Capture the cell that displays the provided text and extract its (x, y) central coordinate. 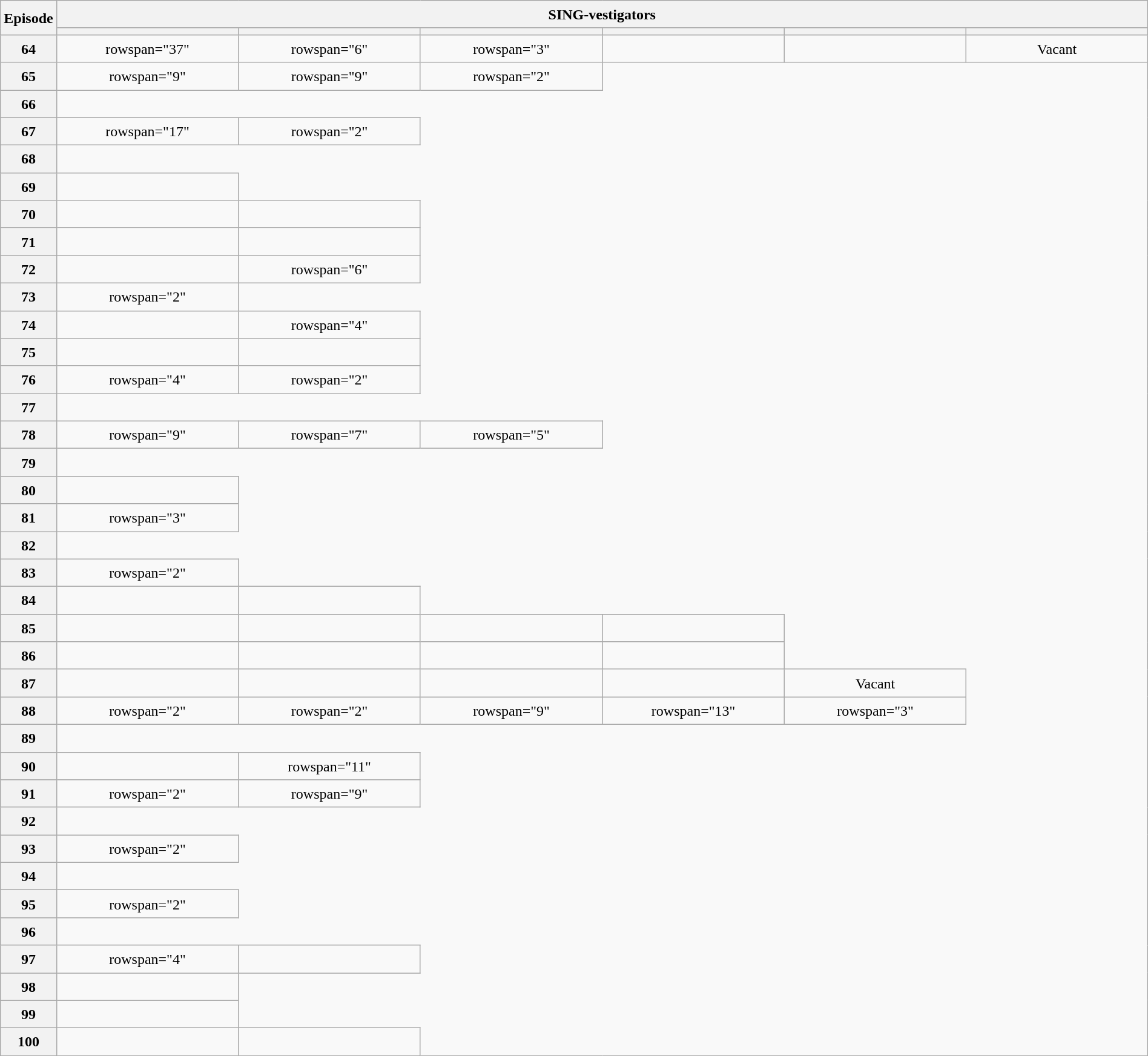
89 (28, 738)
74 (28, 325)
88 (28, 711)
Episode (28, 18)
87 (28, 683)
76 (28, 380)
99 (28, 1014)
84 (28, 601)
79 (28, 463)
64 (28, 48)
92 (28, 821)
rowspan="17" (148, 131)
rowspan="13" (694, 711)
95 (28, 904)
rowspan="7" (329, 435)
96 (28, 931)
75 (28, 352)
69 (28, 186)
86 (28, 656)
71 (28, 242)
85 (28, 628)
73 (28, 297)
67 (28, 131)
68 (28, 159)
81 (28, 518)
97 (28, 959)
70 (28, 214)
93 (28, 849)
90 (28, 766)
SING-vestigators (602, 15)
82 (28, 546)
72 (28, 269)
100 (28, 1042)
78 (28, 435)
94 (28, 876)
98 (28, 986)
rowspan="37" (148, 48)
77 (28, 408)
91 (28, 794)
83 (28, 573)
80 (28, 490)
rowspan="11" (329, 766)
rowspan="5" (511, 435)
66 (28, 104)
65 (28, 76)
